Output the [X, Y] coordinate of the center of the cell containing the given text.  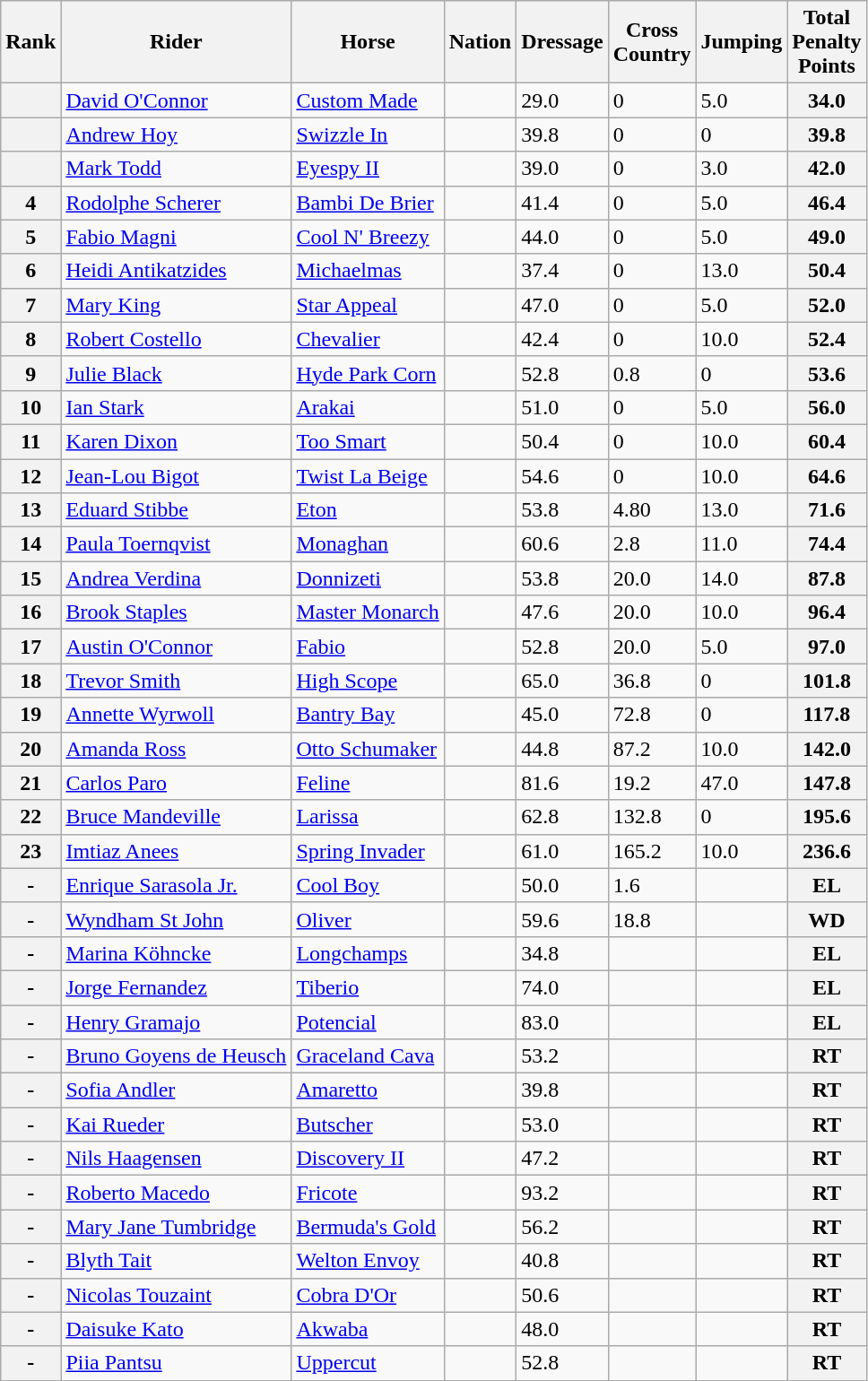
53.0 [563, 1125]
41.4 [563, 203]
Marina Köhncke [176, 953]
Donnizeti [368, 578]
87.8 [827, 578]
97.0 [827, 647]
29.0 [563, 100]
Otto Schumaker [368, 749]
Arakai [368, 407]
Cool Boy [368, 885]
21 [30, 783]
37.4 [563, 271]
9 [30, 373]
47.2 [563, 1159]
93.2 [563, 1193]
Cross Country [652, 42]
Mary King [176, 305]
117.8 [827, 715]
52.0 [827, 305]
44.0 [563, 237]
Potencial [368, 1021]
Feline [368, 783]
2.8 [652, 544]
Horse [368, 42]
Paula Toernqvist [176, 544]
6 [30, 271]
Amaretto [368, 1090]
Cool N' Breezy [368, 237]
60.6 [563, 544]
Austin O'Connor [176, 647]
3.0 [742, 169]
59.6 [563, 919]
236.6 [827, 851]
Dressage [563, 42]
14 [30, 544]
Amanda Ross [176, 749]
56.2 [563, 1227]
Rank [30, 42]
51.0 [563, 407]
52.4 [827, 339]
Fabio Magni [176, 237]
48.0 [563, 1329]
0.8 [652, 373]
132.8 [652, 817]
8 [30, 339]
WD [827, 919]
Bruno Goyens de Heusch [176, 1056]
Hyde Park Corn [368, 373]
Daisuke Kato [176, 1329]
Eton [368, 510]
Longchamps [368, 953]
Fabio [368, 647]
4.80 [652, 510]
Michaelmas [368, 271]
4 [30, 203]
Bantry Bay [368, 715]
Discovery II [368, 1159]
Jorge Fernandez [176, 987]
11.0 [742, 544]
16 [30, 612]
Sofia Andler [176, 1090]
Robert Costello [176, 339]
Rider [176, 42]
60.4 [827, 441]
Nils Haagensen [176, 1159]
Ian Stark [176, 407]
72.8 [652, 715]
18 [30, 681]
Nicolas Touzaint [176, 1295]
7 [30, 305]
Bambi De Brier [368, 203]
Fricote [368, 1193]
96.4 [827, 612]
65.0 [563, 681]
11 [30, 441]
46.4 [827, 203]
Larissa [368, 817]
Andrea Verdina [176, 578]
34.8 [563, 953]
Annette Wyrwoll [176, 715]
36.8 [652, 681]
Total Penalty Points [827, 42]
87.2 [652, 749]
Graceland Cava [368, 1056]
22 [30, 817]
Nation [480, 42]
1.6 [652, 885]
Trevor Smith [176, 681]
Piia Pantsu [176, 1363]
101.8 [827, 681]
64.6 [827, 476]
Spring Invader [368, 851]
45.0 [563, 715]
David O'Connor [176, 100]
Cobra D'Or [368, 1295]
Andrew Hoy [176, 135]
Akwaba [368, 1329]
50.0 [563, 885]
62.8 [563, 817]
56.0 [827, 407]
12 [30, 476]
Heidi Antikatzides [176, 271]
13 [30, 510]
Eyespy II [368, 169]
Swizzle In [368, 135]
Jumping [742, 42]
Butscher [368, 1125]
Master Monarch [368, 612]
Karen Dixon [176, 441]
Uppercut [368, 1363]
15 [30, 578]
Jean-Lou Bigot [176, 476]
49.0 [827, 237]
Blyth Tait [176, 1261]
34.0 [827, 100]
23 [30, 851]
Chevalier [368, 339]
17 [30, 647]
Custom Made [368, 100]
74.4 [827, 544]
Kai Rueder [176, 1125]
Twist La Beige [368, 476]
47.6 [563, 612]
61.0 [563, 851]
53.6 [827, 373]
50.6 [563, 1295]
74.0 [563, 987]
165.2 [652, 851]
Julie Black [176, 373]
Carlos Paro [176, 783]
Mary Jane Tumbridge [176, 1227]
Wyndham St John [176, 919]
147.8 [827, 783]
Welton Envoy [368, 1261]
40.8 [563, 1261]
High Scope [368, 681]
Bermuda's Gold [368, 1227]
42.4 [563, 339]
53.2 [563, 1056]
Monaghan [368, 544]
Mark Todd [176, 169]
Imtiaz Anees [176, 851]
83.0 [563, 1021]
5 [30, 237]
142.0 [827, 749]
Oliver [368, 919]
Enrique Sarasola Jr. [176, 885]
42.0 [827, 169]
44.8 [563, 749]
18.8 [652, 919]
14.0 [742, 578]
Too Smart [368, 441]
Brook Staples [176, 612]
195.6 [827, 817]
10 [30, 407]
19.2 [652, 783]
71.6 [827, 510]
Tiberio [368, 987]
Rodolphe Scherer [176, 203]
Henry Gramajo [176, 1021]
20 [30, 749]
Eduard Stibbe [176, 510]
19 [30, 715]
54.6 [563, 476]
Bruce Mandeville [176, 817]
Roberto Macedo [176, 1193]
39.0 [563, 169]
81.6 [563, 783]
Star Appeal [368, 305]
